Pinpoint the cell where the given text exists, returning its [x, y] midpoint coordinate. 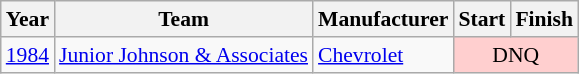
Finish [544, 19]
1984 [28, 55]
Year [28, 19]
Manufacturer [383, 19]
DNQ [516, 55]
Team [184, 19]
Junior Johnson & Associates [184, 55]
Chevrolet [383, 55]
Start [482, 19]
